From the cell containing the given text, extract its center point as [X, Y] coordinate. 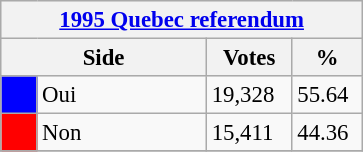
Oui [122, 95]
Side [104, 58]
1995 Quebec referendum [182, 20]
44.36 [328, 133]
15,411 [249, 133]
Votes [249, 58]
55.64 [328, 95]
Non [122, 133]
% [328, 58]
19,328 [249, 95]
